Capture the cell that displays the provided text and extract its [X, Y] central coordinate. 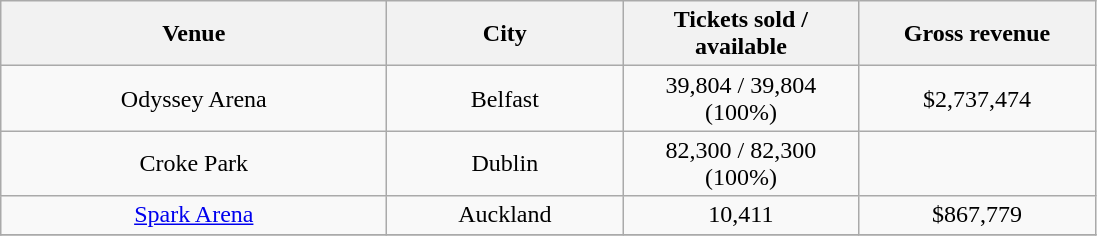
$867,779 [977, 215]
$2,737,474 [977, 98]
Gross revenue [977, 34]
Croke Park [194, 164]
82,300 / 82,300 (100%) [741, 164]
Tickets sold / available [741, 34]
Spark Arena [194, 215]
Odyssey Arena [194, 98]
City [505, 34]
Belfast [505, 98]
Auckland [505, 215]
10,411 [741, 215]
39,804 / 39,804 (100%) [741, 98]
Dublin [505, 164]
Venue [194, 34]
